Identify which cell holds the provided text, then report its [x, y] central coordinate. 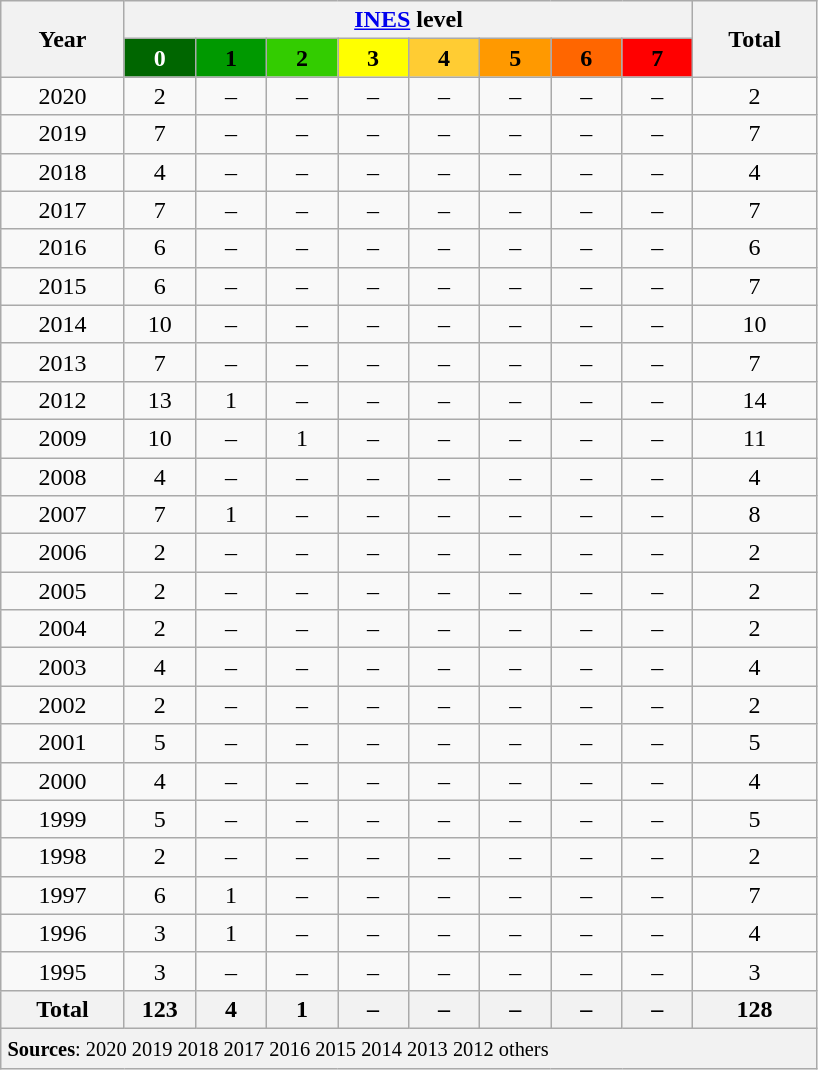
2003 [63, 667]
INES level [408, 20]
2008 [63, 477]
Sources: 2020 2019 2018 2017 2016 2015 2014 2013 2012 others [409, 1048]
2016 [63, 248]
2001 [63, 743]
1999 [63, 819]
2009 [63, 438]
2013 [63, 362]
2018 [63, 172]
1998 [63, 857]
13 [160, 400]
2004 [63, 629]
1995 [63, 971]
2005 [63, 591]
2019 [63, 134]
1996 [63, 933]
Year [63, 39]
14 [755, 400]
2007 [63, 515]
2002 [63, 705]
123 [160, 1009]
0 [160, 58]
1997 [63, 895]
2012 [63, 400]
2014 [63, 324]
8 [755, 515]
2017 [63, 210]
2020 [63, 96]
128 [755, 1009]
2006 [63, 553]
2015 [63, 286]
2000 [63, 781]
11 [755, 438]
